Search for the cell housing the specified text and yield its [X, Y] center coordinate. 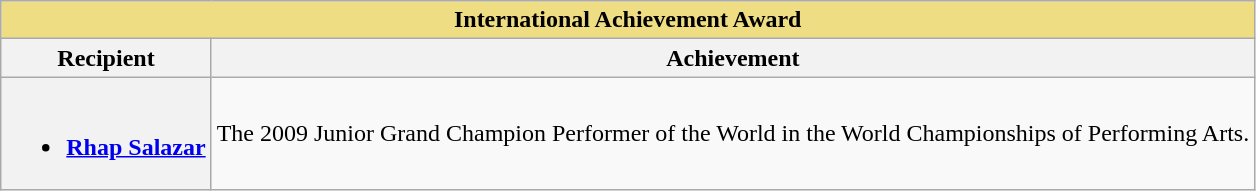
The 2009 Junior Grand Champion Performer of the World in the World Championships of Performing Arts. [733, 134]
International Achievement Award [628, 20]
Rhap Salazar [106, 134]
Achievement [733, 58]
Recipient [106, 58]
